For the text-containing cell, return its midpoint in (x, y) coordinate format. 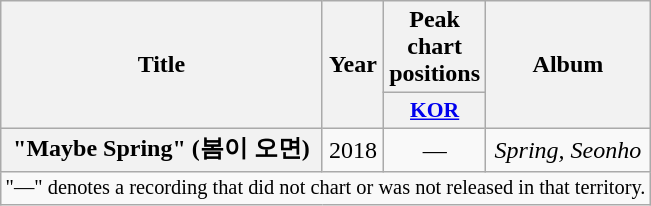
— (435, 150)
Year (353, 65)
KOR (435, 111)
"Maybe Spring" (봄이 오면) (162, 150)
2018 (353, 150)
"—" denotes a recording that did not chart or was not released in that territory. (326, 188)
Album (568, 65)
Title (162, 65)
Peak chart positions (435, 47)
Spring, Seonho (568, 150)
